Scan for the cell matching the given text and deliver its [X, Y] coordinate at center. 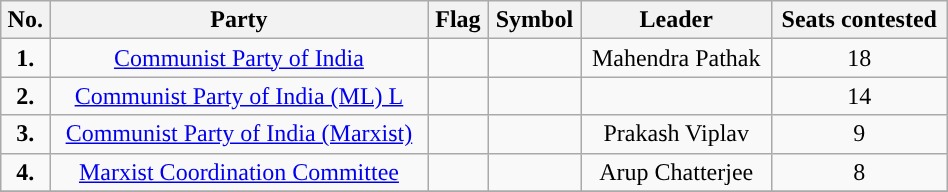
Arup Chatterjee [676, 172]
Flag [458, 20]
Communist Party of India (Marxist) [239, 134]
Marxist Coordination Committee [239, 172]
2. [26, 96]
1. [26, 58]
8 [859, 172]
3. [26, 134]
Leader [676, 20]
Communist Party of India [239, 58]
Mahendra Pathak [676, 58]
Seats contested [859, 20]
14 [859, 96]
Prakash Viplav [676, 134]
Communist Party of India (ML) L [239, 96]
4. [26, 172]
No. [26, 20]
18 [859, 58]
Party [239, 20]
9 [859, 134]
Symbol [535, 20]
